Locate the cell with the specified text and output its (x, y) center coordinate. 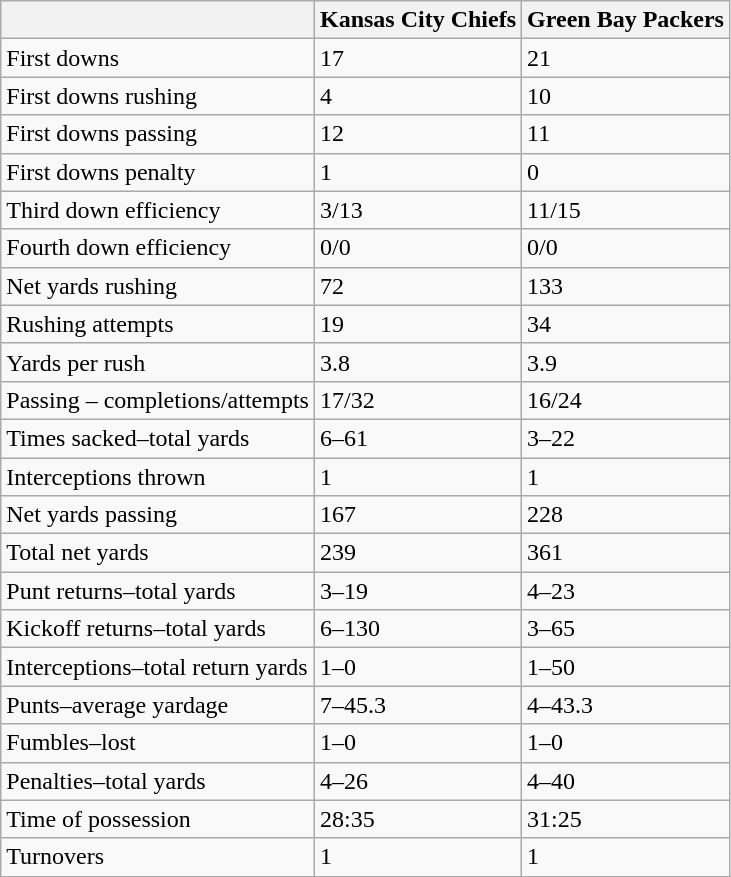
6–61 (418, 438)
11 (626, 134)
First downs (158, 58)
361 (626, 553)
4 (418, 96)
Third down efficiency (158, 210)
167 (418, 515)
3–22 (626, 438)
4–40 (626, 781)
133 (626, 286)
3.8 (418, 362)
34 (626, 324)
12 (418, 134)
0 (626, 172)
Interceptions–total return yards (158, 667)
Punt returns–total yards (158, 591)
72 (418, 286)
7–45.3 (418, 705)
Interceptions thrown (158, 477)
11/15 (626, 210)
Fumbles–lost (158, 743)
Kickoff returns–total yards (158, 629)
Penalties–total yards (158, 781)
3–19 (418, 591)
First downs penalty (158, 172)
Yards per rush (158, 362)
19 (418, 324)
Fourth down efficiency (158, 248)
31:25 (626, 819)
4–23 (626, 591)
Green Bay Packers (626, 20)
Punts–average yardage (158, 705)
3–65 (626, 629)
First downs passing (158, 134)
28:35 (418, 819)
Net yards rushing (158, 286)
3/13 (418, 210)
Time of possession (158, 819)
10 (626, 96)
21 (626, 58)
16/24 (626, 400)
Total net yards (158, 553)
17 (418, 58)
Passing – completions/attempts (158, 400)
17/32 (418, 400)
1–50 (626, 667)
239 (418, 553)
Rushing attempts (158, 324)
Kansas City Chiefs (418, 20)
4–43.3 (626, 705)
Turnovers (158, 857)
4–26 (418, 781)
228 (626, 515)
First downs rushing (158, 96)
Times sacked–total yards (158, 438)
Net yards passing (158, 515)
3.9 (626, 362)
6–130 (418, 629)
